Provide the [X, Y] coordinate of the cell's center where the given text is located.  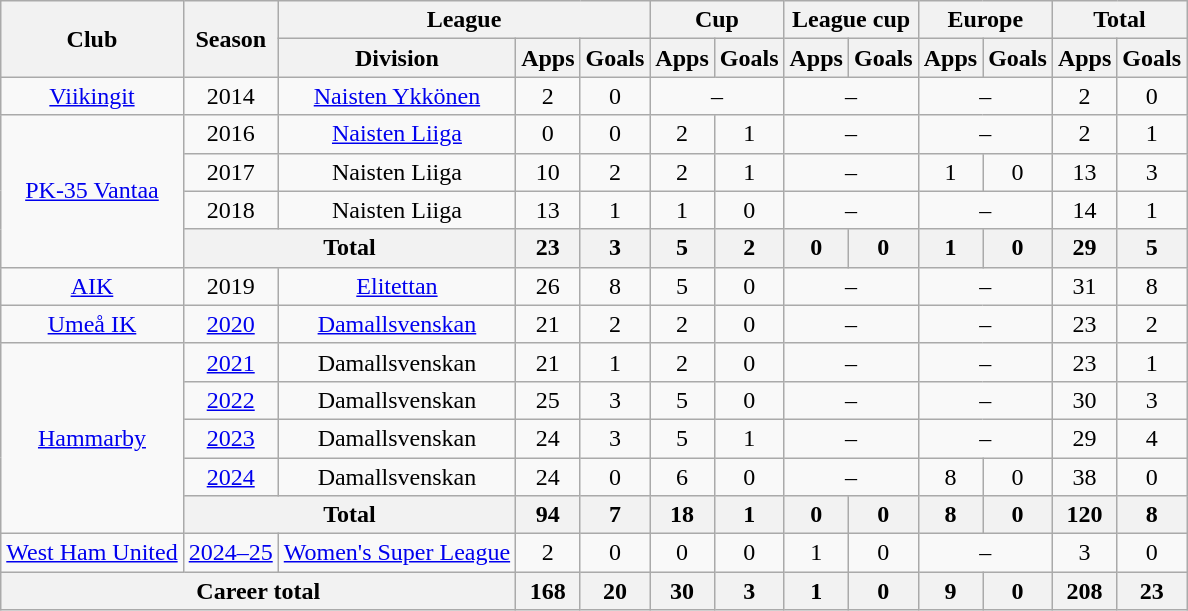
Cup [717, 20]
2018 [230, 210]
94 [548, 515]
2022 [230, 400]
2024–25 [230, 553]
14 [1084, 210]
Division [396, 58]
2024 [230, 477]
Elitettan [396, 286]
2021 [230, 362]
Women's Super League [396, 553]
38 [1084, 477]
Europe [985, 20]
Season [230, 39]
Umeå IK [92, 324]
6 [682, 477]
Naisten Ykkönen [396, 96]
2023 [230, 438]
208 [1084, 591]
Club [92, 39]
168 [548, 591]
20 [615, 591]
31 [1084, 286]
League cup [851, 20]
League [464, 20]
West Ham United [92, 553]
10 [548, 172]
25 [548, 400]
7 [615, 515]
4 [1152, 438]
2016 [230, 134]
120 [1084, 515]
9 [950, 591]
Viikingit [92, 96]
2019 [230, 286]
PK-35 Vantaa [92, 191]
Hammarby [92, 438]
2017 [230, 172]
AIK [92, 286]
2014 [230, 96]
Career total [258, 591]
26 [548, 286]
18 [682, 515]
2020 [230, 324]
